Output the [x, y] coordinate of the center of the cell containing the given text.  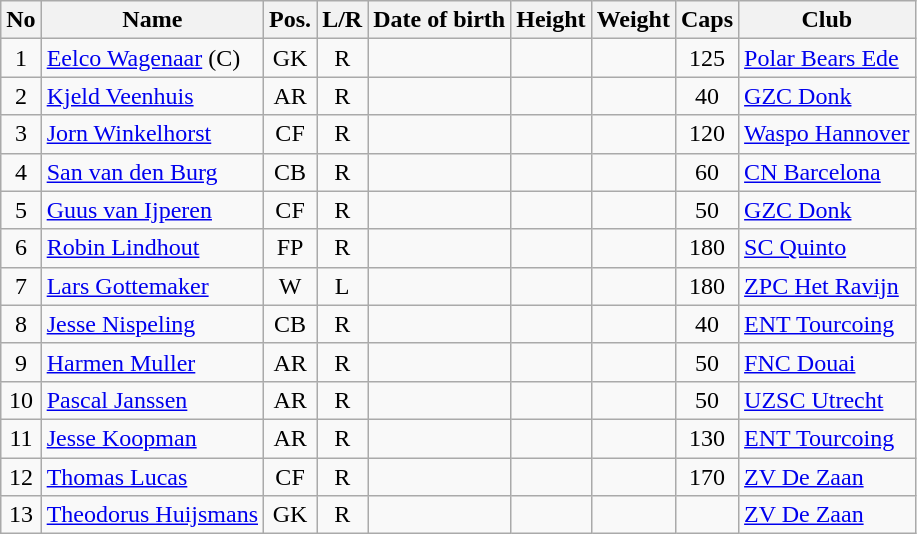
Harmen Muller [152, 362]
170 [706, 477]
3 [21, 134]
5 [21, 210]
10 [21, 400]
W [290, 286]
Club [827, 20]
120 [706, 134]
7 [21, 286]
8 [21, 324]
Pascal Janssen [152, 400]
9 [21, 362]
11 [21, 438]
UZSC Utrecht [827, 400]
Lars Gottemaker [152, 286]
60 [706, 172]
2 [21, 96]
San van den Burg [152, 172]
Height [551, 20]
Waspo Hannover [827, 134]
130 [706, 438]
Eelco Wagenaar (C) [152, 58]
FNC Douai [827, 362]
Theodorus Huijsmans [152, 515]
L/R [342, 20]
No [21, 20]
Weight [633, 20]
CN Barcelona [827, 172]
Name [152, 20]
4 [21, 172]
Thomas Lucas [152, 477]
Date of birth [440, 20]
Jesse Nispeling [152, 324]
FP [290, 248]
Jorn Winkelhorst [152, 134]
L [342, 286]
SC Quinto [827, 248]
Caps [706, 20]
1 [21, 58]
ZPC Het Ravijn [827, 286]
Guus van Ijperen [152, 210]
Jesse Koopman [152, 438]
12 [21, 477]
Kjeld Veenhuis [152, 96]
6 [21, 248]
Robin Lindhout [152, 248]
125 [706, 58]
13 [21, 515]
Polar Bears Ede [827, 58]
Pos. [290, 20]
